Provide the [X, Y] coordinate of the cell's center where the given text is located.  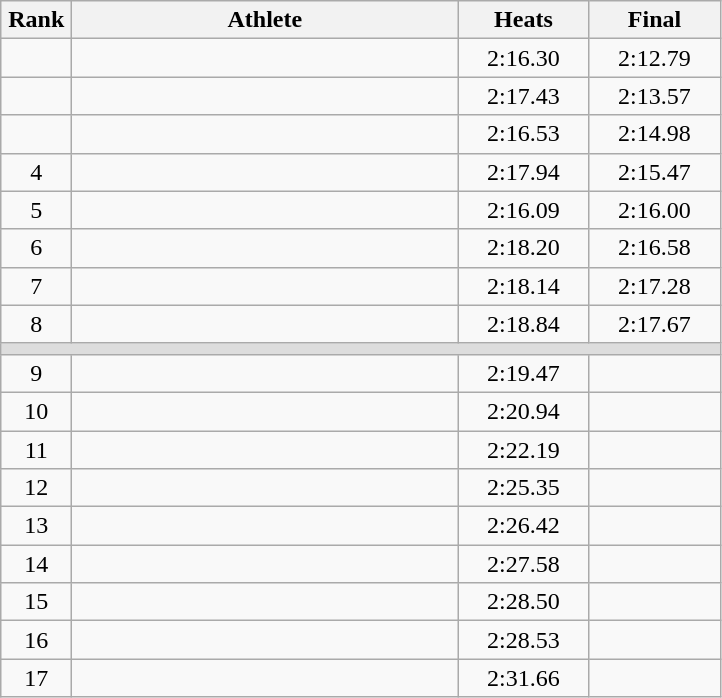
2:25.35 [524, 488]
5 [36, 210]
2:17.28 [654, 286]
2:17.67 [654, 324]
2:28.50 [524, 602]
2:28.53 [524, 640]
7 [36, 286]
10 [36, 411]
17 [36, 678]
11 [36, 449]
Athlete [265, 20]
Rank [36, 20]
2:13.57 [654, 96]
13 [36, 526]
2:17.43 [524, 96]
9 [36, 373]
4 [36, 172]
2:22.19 [524, 449]
2:16.58 [654, 248]
2:15.47 [654, 172]
2:14.98 [654, 134]
2:16.09 [524, 210]
6 [36, 248]
2:19.47 [524, 373]
2:16.00 [654, 210]
2:16.30 [524, 58]
8 [36, 324]
2:17.94 [524, 172]
2:26.42 [524, 526]
16 [36, 640]
2:31.66 [524, 678]
12 [36, 488]
15 [36, 602]
2:18.14 [524, 286]
2:12.79 [654, 58]
2:27.58 [524, 564]
2:18.20 [524, 248]
14 [36, 564]
Heats [524, 20]
2:20.94 [524, 411]
2:16.53 [524, 134]
Final [654, 20]
2:18.84 [524, 324]
